Return (x, y) of the center of cell containing provided text 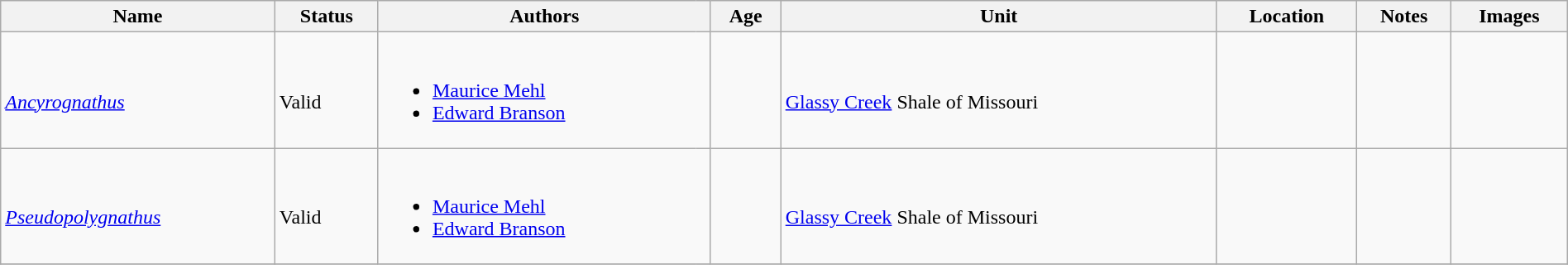
Status (326, 17)
Location (1287, 17)
Notes (1404, 17)
Name (138, 17)
Authors (544, 17)
Pseudopolygnathus (138, 206)
Images (1510, 17)
Unit (999, 17)
Age (746, 17)
Ancyrognathus (138, 90)
